Capture the cell that displays the provided text and extract its (X, Y) central coordinate. 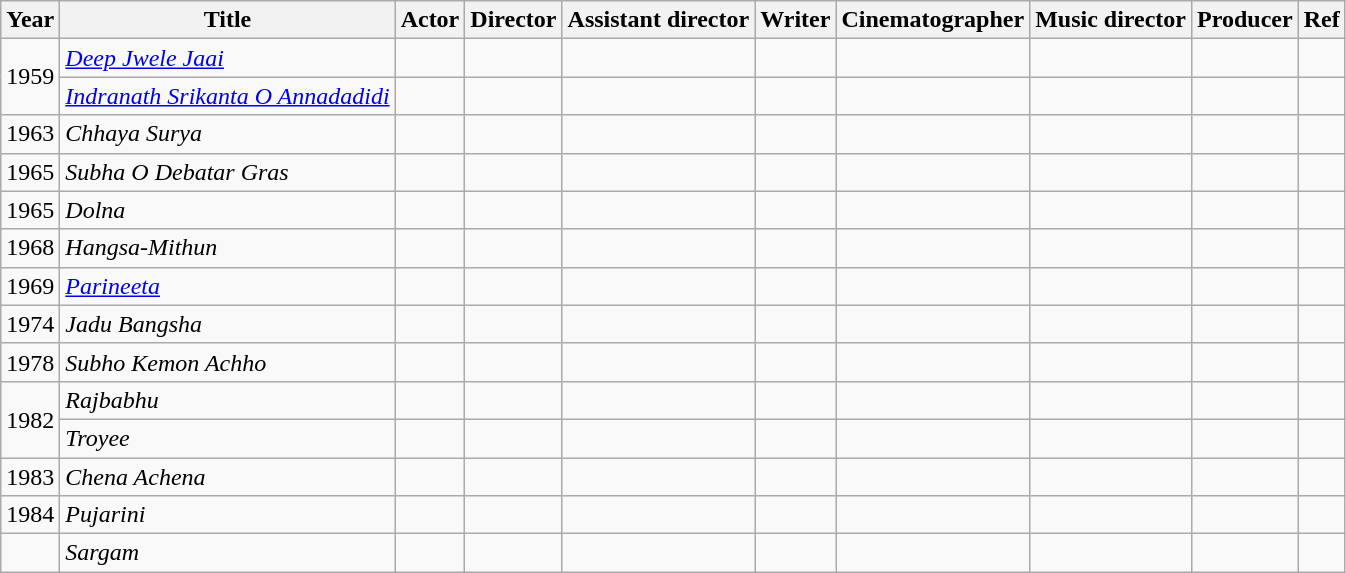
Subho Kemon Achho (228, 362)
1983 (30, 477)
Pujarini (228, 515)
Dolna (228, 210)
Subha O Debatar Gras (228, 172)
Year (30, 20)
1959 (30, 77)
1963 (30, 134)
1978 (30, 362)
Cinematographer (933, 20)
Writer (796, 20)
1969 (30, 286)
Assistant director (658, 20)
Producer (1246, 20)
Indranath Srikanta O Annadadidi (228, 96)
Deep Jwele Jaai (228, 58)
1982 (30, 419)
Sargam (228, 553)
Chena Achena (228, 477)
1968 (30, 248)
Parineeta (228, 286)
Music director (1111, 20)
Chhaya Surya (228, 134)
Title (228, 20)
Actor (430, 20)
Ref (1322, 20)
1984 (30, 515)
1974 (30, 324)
Troyee (228, 438)
Jadu Bangsha (228, 324)
Hangsa-Mithun (228, 248)
Director (514, 20)
Rajbabhu (228, 400)
